Return the [X, Y] coordinate for the center point of the cell that contains the specified text.  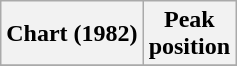
Chart (1982) [72, 34]
Peakposition [189, 34]
